Return [X, Y] of the center of cell containing provided text 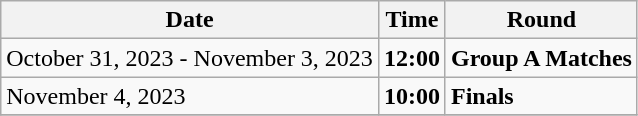
10:00 [412, 96]
Finals [541, 96]
October 31, 2023 - November 3, 2023 [190, 58]
Time [412, 20]
Date [190, 20]
Group A Matches [541, 58]
Round [541, 20]
November 4, 2023 [190, 96]
12:00 [412, 58]
